Return [X, Y] of the center of cell containing provided text 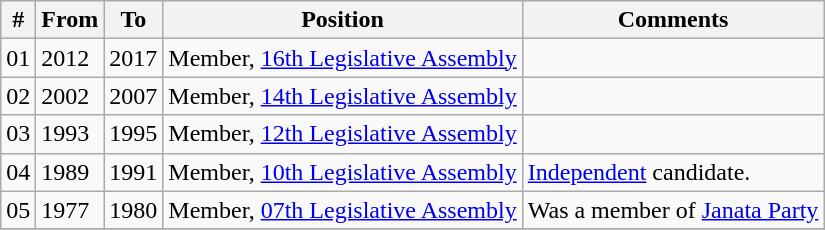
1993 [70, 134]
03 [18, 134]
# [18, 20]
1977 [70, 210]
2002 [70, 96]
1991 [134, 172]
Was a member of Janata Party [673, 210]
02 [18, 96]
2007 [134, 96]
1980 [134, 210]
Member, 16th Legislative Assembly [342, 58]
Member, 14th Legislative Assembly [342, 96]
From [70, 20]
Member, 10th Legislative Assembly [342, 172]
To [134, 20]
Independent candidate. [673, 172]
04 [18, 172]
Comments [673, 20]
1989 [70, 172]
1995 [134, 134]
2017 [134, 58]
2012 [70, 58]
01 [18, 58]
05 [18, 210]
Member, 07th Legislative Assembly [342, 210]
Position [342, 20]
Member, 12th Legislative Assembly [342, 134]
